Find where the given text appears and provide that cell's center as (X, Y) coordinate. 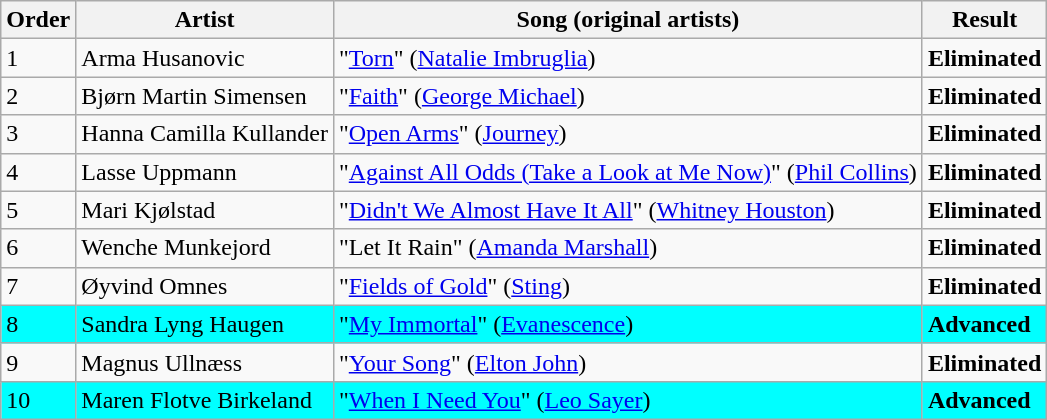
"Let It Rain" (Amanda Marshall) (628, 248)
Arma Husanovic (205, 58)
Song (original artists) (628, 20)
Sandra Lyng Haugen (205, 324)
Øyvind Omnes (205, 286)
2 (38, 96)
5 (38, 210)
Order (38, 20)
"Fields of Gold" (Sting) (628, 286)
"Torn" (Natalie Imbruglia) (628, 58)
Lasse Uppmann (205, 172)
Wenche Munkejord (205, 248)
3 (38, 134)
7 (38, 286)
"Against All Odds (Take a Look at Me Now)" (Phil Collins) (628, 172)
"Didn't We Almost Have It All" (Whitney Houston) (628, 210)
8 (38, 324)
"Open Arms" (Journey) (628, 134)
Mari Kjølstad (205, 210)
10 (38, 400)
Artist (205, 20)
9 (38, 362)
4 (38, 172)
Bjørn Martin Simensen (205, 96)
Maren Flotve Birkeland (205, 400)
"Your Song" (Elton John) (628, 362)
Magnus Ullnæss (205, 362)
1 (38, 58)
"Faith" (George Michael) (628, 96)
6 (38, 248)
"My Immortal" (Evanescence) (628, 324)
Result (984, 20)
"When I Need You" (Leo Sayer) (628, 400)
Hanna Camilla Kullander (205, 134)
